Identify which cell holds the provided text, then report its (x, y) central coordinate. 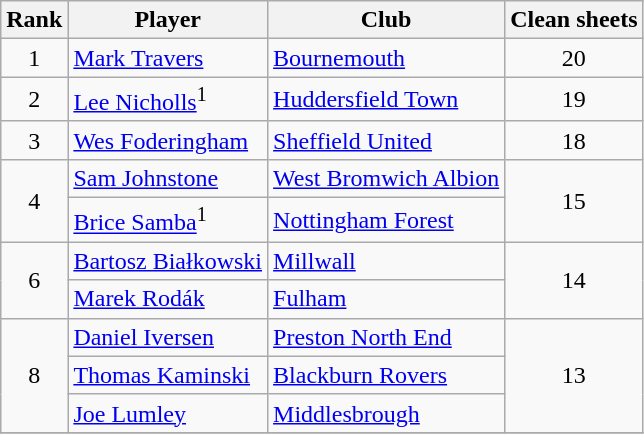
Middlesbrough (386, 413)
Joe Lumley (168, 413)
Club (386, 20)
1 (34, 58)
Wes Foderingham (168, 140)
18 (574, 140)
3 (34, 140)
Rank (34, 20)
Bournemouth (386, 58)
20 (574, 58)
Blackburn Rovers (386, 375)
Mark Travers (168, 58)
Bartosz Białkowski (168, 261)
Brice Samba1 (168, 220)
Millwall (386, 261)
14 (574, 280)
4 (34, 200)
Sheffield United (386, 140)
Player (168, 20)
Lee Nicholls1 (168, 100)
Nottingham Forest (386, 220)
Fulham (386, 299)
Marek Rodák (168, 299)
13 (574, 375)
Clean sheets (574, 20)
Preston North End (386, 337)
Huddersfield Town (386, 100)
8 (34, 375)
West Bromwich Albion (386, 178)
Thomas Kaminski (168, 375)
19 (574, 100)
Sam Johnstone (168, 178)
Daniel Iversen (168, 337)
6 (34, 280)
2 (34, 100)
15 (574, 200)
